From the cell containing the given text, extract its center point as (X, Y) coordinate. 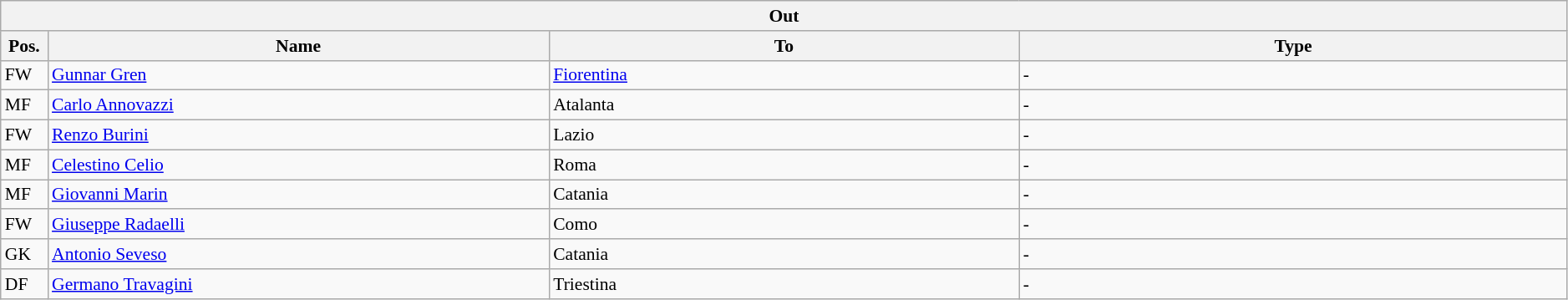
Carlo Annovazzi (298, 105)
GK (24, 254)
Fiorentina (784, 75)
Atalanta (784, 105)
Antonio Seveso (298, 254)
Giovanni Marin (298, 195)
Celestino Celio (298, 165)
Como (784, 225)
Triestina (784, 284)
Name (298, 46)
Lazio (784, 135)
Roma (784, 165)
DF (24, 284)
Type (1293, 46)
Giuseppe Radaelli (298, 225)
Germano Travagini (298, 284)
To (784, 46)
Renzo Burini (298, 135)
Out (784, 16)
Pos. (24, 46)
Gunnar Gren (298, 75)
